Detect which cell encompasses the target text, then output its (X, Y) center coordinate. 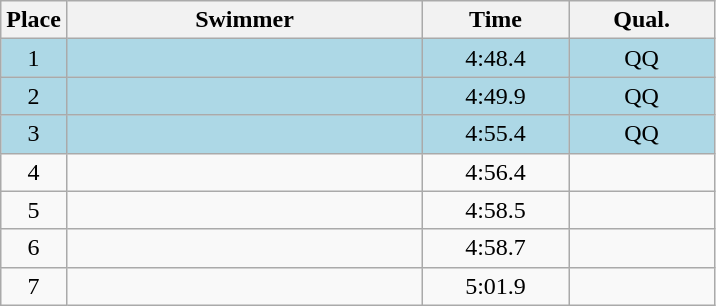
5 (34, 210)
4:55.4 (496, 134)
3 (34, 134)
4:56.4 (496, 172)
Time (496, 20)
Qual. (642, 20)
4 (34, 172)
Place (34, 20)
4:49.9 (496, 96)
4:58.7 (496, 248)
6 (34, 248)
4:48.4 (496, 58)
1 (34, 58)
Swimmer (244, 20)
4:58.5 (496, 210)
2 (34, 96)
7 (34, 286)
5:01.9 (496, 286)
